For the text-containing cell, return its midpoint in (X, Y) coordinate format. 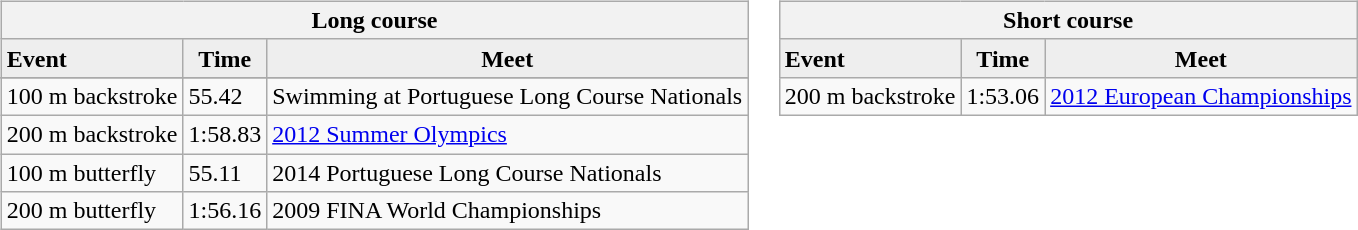
2014 Portuguese Long Course Nationals (508, 173)
2009 FINA World Championships (508, 211)
Swimming at Portuguese Long Course Nationals (508, 96)
Long course (374, 20)
2012 European Championships (1201, 96)
1:58.83 (225, 134)
Short course (1068, 20)
2012 Summer Olympics (508, 134)
1:53.06 (1003, 96)
1:56.16 (225, 211)
100 m backstroke (92, 96)
200 m butterfly (92, 211)
55.42 (225, 96)
100 m butterfly (92, 173)
55.11 (225, 173)
